From the cell containing the given text, extract its center point as (x, y) coordinate. 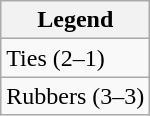
Ties (2–1) (76, 58)
Rubbers (3–3) (76, 96)
Legend (76, 20)
